Return the (X, Y) coordinate for the center point of the cell that contains the specified text.  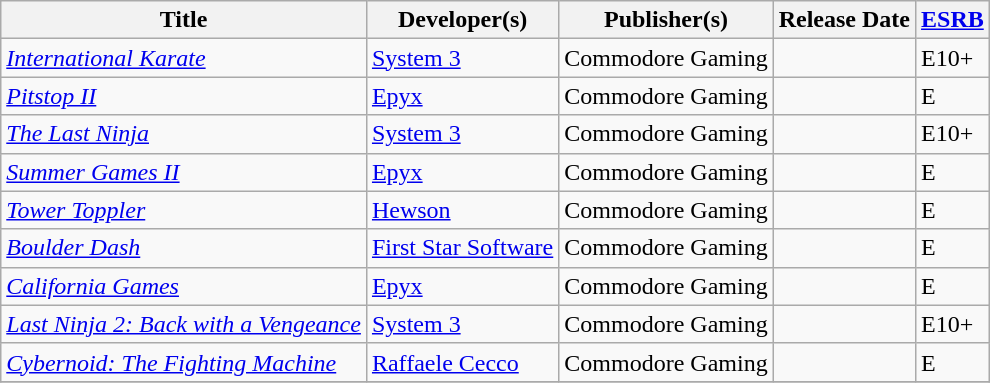
The Last Ninja (184, 134)
Pitstop II (184, 96)
ESRB (953, 20)
Summer Games II (184, 172)
Title (184, 20)
Release Date (844, 20)
Cybernoid: The Fighting Machine (184, 362)
Last Ninja 2: Back with a Vengeance (184, 324)
Hewson (462, 210)
California Games (184, 286)
International Karate (184, 58)
Tower Toppler (184, 210)
Raffaele Cecco (462, 362)
Developer(s) (462, 20)
First Star Software (462, 248)
Publisher(s) (666, 20)
Boulder Dash (184, 248)
